Provide the [x, y] coordinate of the cell's center where the given text is located.  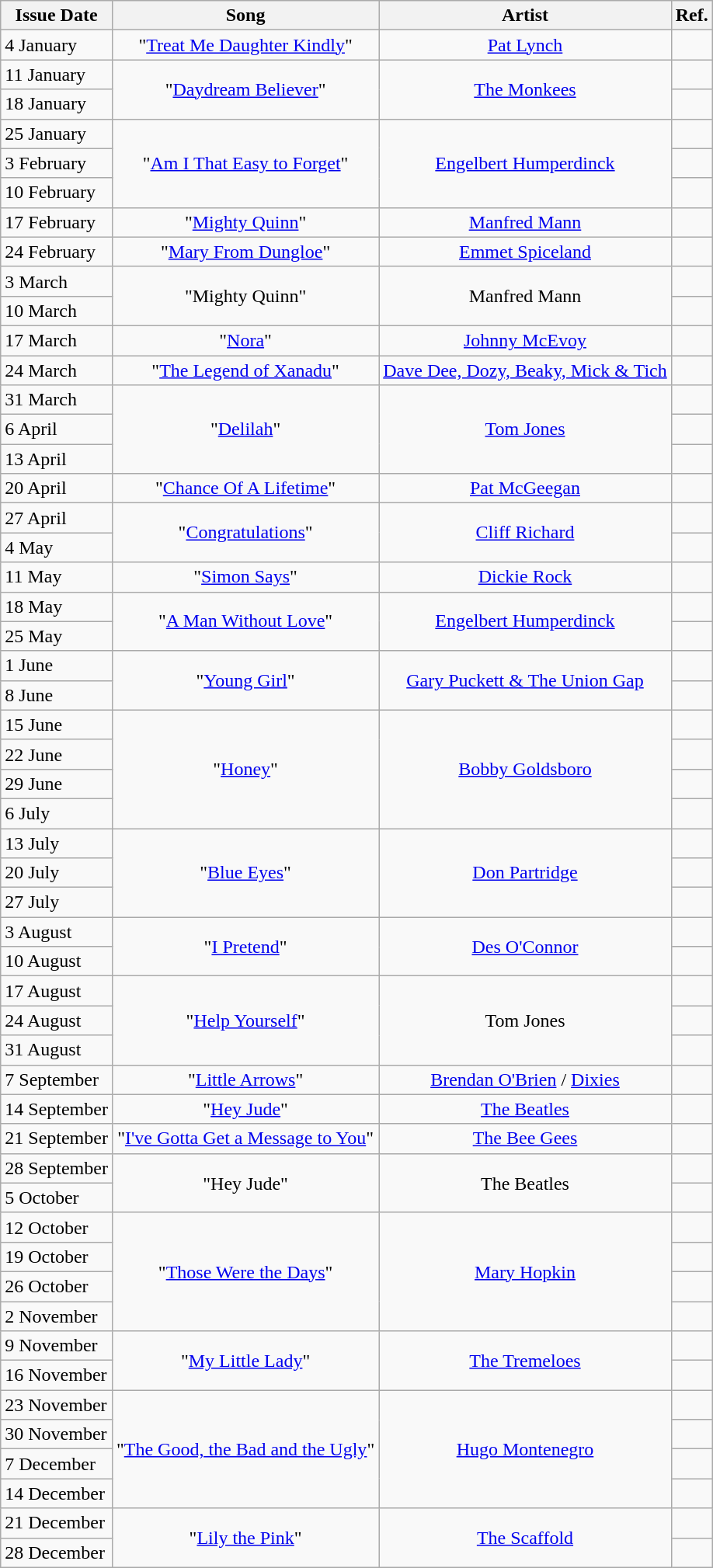
"Young Girl" [245, 680]
Emmet Spiceland [525, 252]
"Mary From Dungloe" [245, 252]
4 May [57, 548]
1 June [57, 666]
Pat McGeegan [525, 488]
30 November [57, 1434]
The Monkees [525, 89]
Mary Hopkin [525, 1271]
"Chance Of A Lifetime" [245, 488]
7 December [57, 1464]
7 September [57, 1080]
"Blue Eyes" [245, 872]
17 March [57, 340]
3 August [57, 932]
10 February [57, 193]
Pat Lynch [525, 45]
Don Partridge [525, 872]
Johnny McEvoy [525, 340]
14 September [57, 1109]
8 June [57, 695]
2 November [57, 1316]
10 August [57, 961]
17 August [57, 991]
13 April [57, 459]
"Honey" [245, 769]
31 August [57, 1050]
"Nora" [245, 340]
14 December [57, 1493]
The Tremeloes [525, 1361]
"I Pretend" [245, 947]
Des O'Connor [525, 947]
"The Legend of Xanadu" [245, 370]
6 July [57, 813]
4 January [57, 45]
"Little Arrows" [245, 1080]
Song [245, 16]
5 October [57, 1198]
Artist [525, 16]
"Delilah" [245, 429]
18 January [57, 104]
22 June [57, 754]
24 March [57, 370]
27 July [57, 902]
Dave Dee, Dozy, Beaky, Mick & Tich [525, 370]
17 February [57, 222]
Brendan O'Brien / Dixies [525, 1080]
"I've Gotta Get a Message to You" [245, 1139]
6 April [57, 429]
12 October [57, 1227]
21 September [57, 1139]
29 June [57, 784]
"Those Were the Days" [245, 1271]
10 March [57, 311]
19 October [57, 1257]
13 July [57, 843]
26 October [57, 1286]
20 July [57, 873]
Gary Puckett & The Union Gap [525, 680]
"The Good, the Bad and the Ugly" [245, 1449]
Ref. [691, 16]
27 April [57, 518]
28 December [57, 1552]
23 November [57, 1405]
"My Little Lady" [245, 1361]
Bobby Goldsboro [525, 769]
28 September [57, 1168]
"Daydream Believer" [245, 89]
31 March [57, 400]
The Bee Gees [525, 1139]
"Treat Me Daughter Kindly" [245, 45]
25 January [57, 134]
21 December [57, 1523]
Issue Date [57, 16]
3 February [57, 163]
3 March [57, 281]
11 May [57, 577]
20 April [57, 488]
9 November [57, 1346]
24 February [57, 252]
24 August [57, 1020]
"Lily the Pink" [245, 1538]
"Congratulations" [245, 533]
"A Man Without Love" [245, 621]
The Scaffold [525, 1538]
Hugo Montenegro [525, 1449]
"Help Yourself" [245, 1020]
15 June [57, 725]
"Simon Says" [245, 577]
Dickie Rock [525, 577]
11 January [57, 75]
18 May [57, 607]
"Am I That Easy to Forget" [245, 163]
25 May [57, 636]
Cliff Richard [525, 533]
16 November [57, 1375]
